Determine the [x, y] coordinate at the center of the cell enclosing the given text.  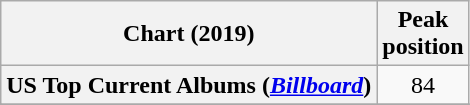
84 [423, 85]
Peakposition [423, 34]
US Top Current Albums (Billboard) [189, 85]
Chart (2019) [189, 34]
